Pinpoint the cell where the given text exists, returning its [X, Y] midpoint coordinate. 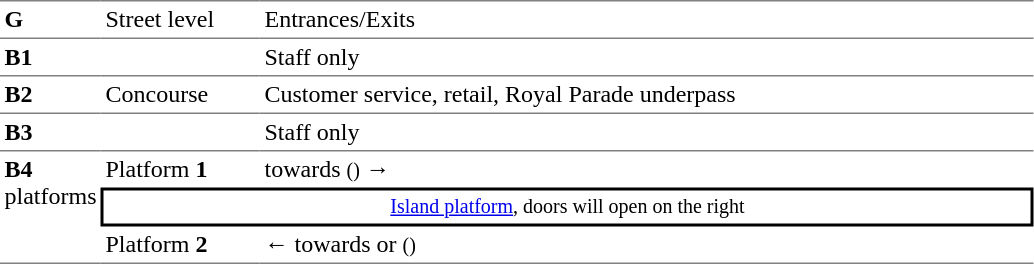
B1 [50, 58]
Entrances/Exits [647, 20]
Street level [180, 20]
B2 [50, 95]
Platform 1 [180, 170]
Concourse [180, 95]
Island platform, doors will open on the right [568, 208]
towards () → [647, 170]
Platform 2 [180, 245]
← towards or () [647, 245]
B4platforms [50, 208]
G [50, 20]
B3 [50, 133]
Customer service, retail, Royal Parade underpass [647, 95]
